Extract the [x, y] coordinate from the center of the cell holding the provided text.  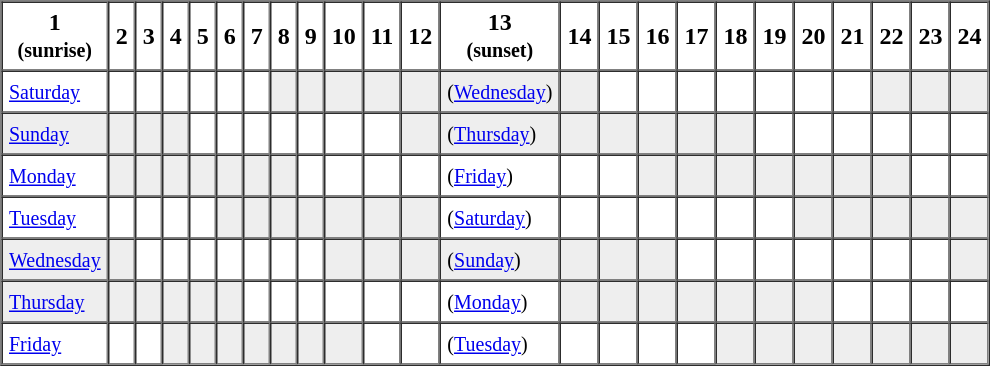
Saturday [56, 91]
5 [202, 36]
Sunday [56, 133]
24 [970, 36]
13(sunset) [500, 36]
(Monday) [500, 301]
Monday [56, 175]
8 [284, 36]
6 [230, 36]
10 [344, 36]
23 [930, 36]
(Thursday) [500, 133]
22 [892, 36]
2 [122, 36]
(Saturday) [500, 217]
14 [580, 36]
(Tuesday) [500, 343]
15 [618, 36]
12 [420, 36]
19 [774, 36]
4 [176, 36]
11 [382, 36]
18 [736, 36]
3 [148, 36]
21 [852, 36]
(Friday) [500, 175]
20 [814, 36]
17 [696, 36]
1(sunrise) [56, 36]
(Sunday) [500, 259]
(Wednesday) [500, 91]
9 [310, 36]
7 [256, 36]
Friday [56, 343]
Thursday [56, 301]
Tuesday [56, 217]
Wednesday [56, 259]
16 [658, 36]
